Search for the cell housing the specified text and yield its [X, Y] center coordinate. 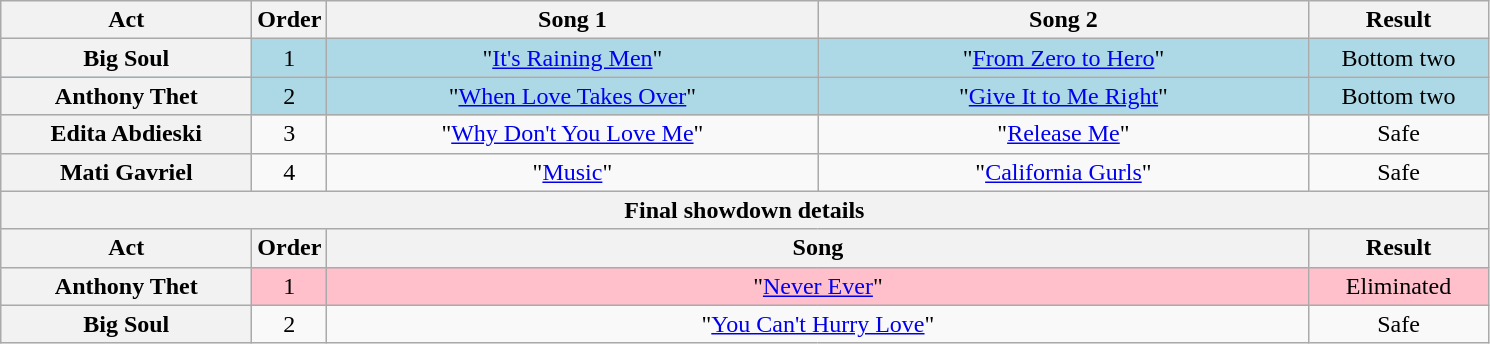
"Give It to Me Right" [1064, 96]
"Never Ever" [818, 286]
Eliminated [1398, 286]
"From Zero to Hero" [1064, 58]
"California Gurls" [1064, 172]
Mati Gavriel [126, 172]
Song 1 [572, 20]
"It's Raining Men" [572, 58]
"Music" [572, 172]
"Release Me" [1064, 134]
Song 2 [1064, 20]
3 [290, 134]
Final showdown details [744, 210]
Edita Abdieski [126, 134]
Song [818, 248]
"Why Don't You Love Me" [572, 134]
"When Love Takes Over" [572, 96]
4 [290, 172]
"You Can't Hurry Love" [818, 324]
